From the cell containing the given text, extract its center point as (x, y) coordinate. 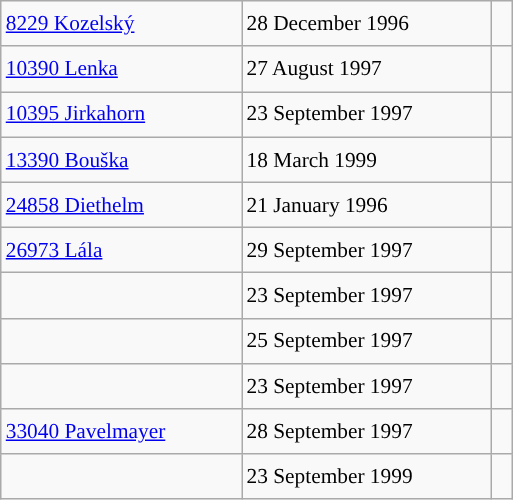
29 September 1997 (367, 250)
10395 Jirkahorn (122, 114)
8229 Kozelský (122, 24)
10390 Lenka (122, 68)
28 December 1996 (367, 24)
13390 Bouška (122, 160)
24858 Diethelm (122, 204)
18 March 1999 (367, 160)
23 September 1999 (367, 476)
27 August 1997 (367, 68)
25 September 1997 (367, 340)
21 January 1996 (367, 204)
28 September 1997 (367, 432)
33040 Pavelmayer (122, 432)
26973 Lála (122, 250)
